Scan for the cell matching the given text and deliver its [x, y] coordinate at center. 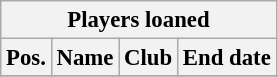
Pos. [26, 58]
Club [148, 58]
Name [85, 58]
Players loaned [138, 20]
End date [226, 58]
